For the text-containing cell, return its midpoint in [X, Y] coordinate format. 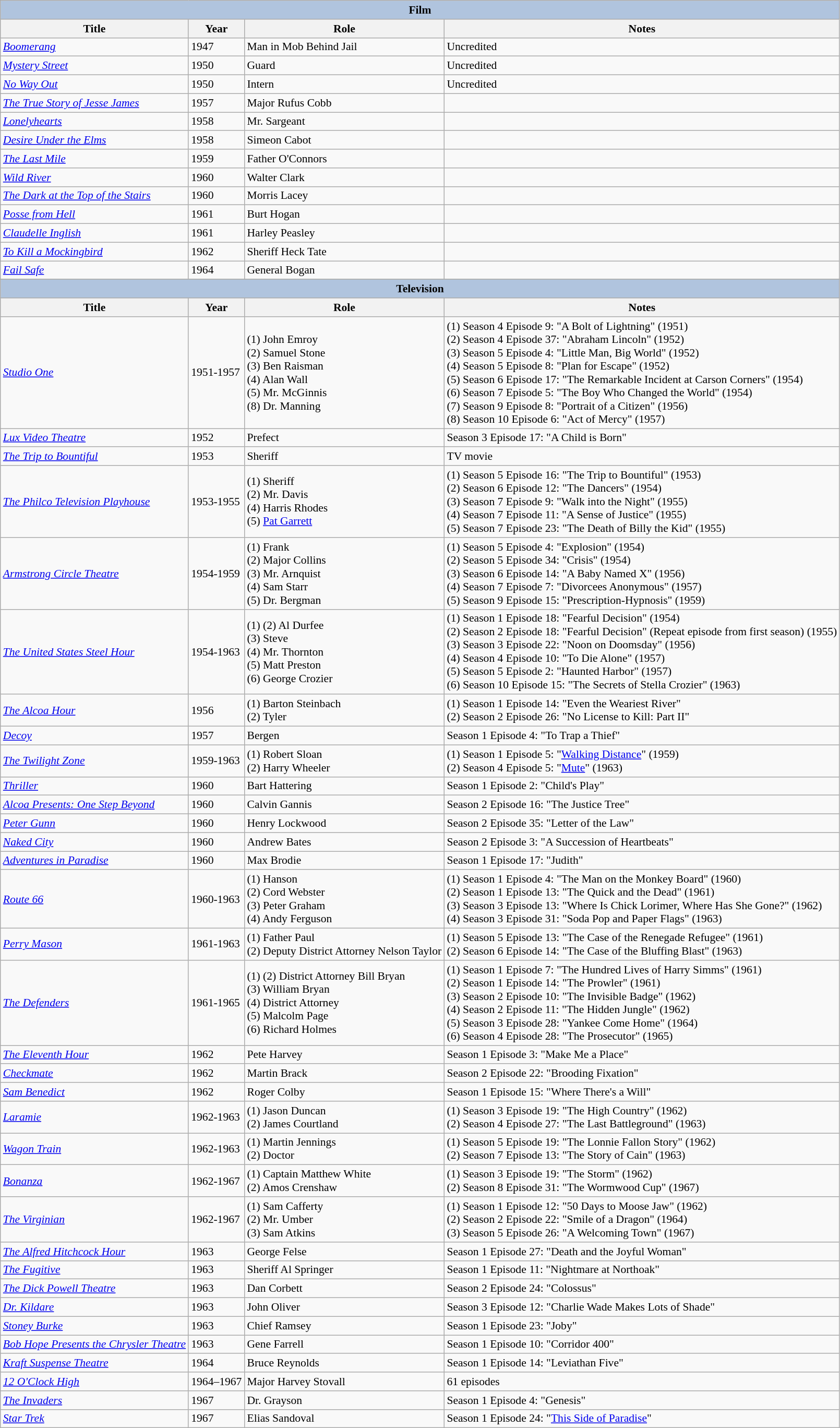
Calvin Gannis [344, 805]
Andrew Bates [344, 842]
Dr. Kildare [94, 1307]
Perry Mason [94, 945]
Star Trek [94, 1419]
Season 2 Episode 16: "The Justice Tree" [642, 805]
1953 [216, 457]
The Defenders [94, 1003]
1954-1963 [216, 651]
The True Story of Jesse James [94, 103]
Chief Ramsey [344, 1326]
Bart Hattering [344, 786]
Bob Hope Presents the Chrysler Theatre [94, 1344]
Season 2 Episode 35: "Letter of the Law" [642, 824]
The Fugitive [94, 1270]
General Bogan [344, 270]
Mystery Street [94, 66]
The Trip to Bountiful [94, 457]
Burt Hogan [344, 215]
Claudelle Inglish [94, 233]
Mr. Sargeant [344, 122]
Prefect [344, 438]
Season 1 Episode 11: "Nightmare at Northoak" [642, 1270]
(1) Robert Sloan(2) Harry Wheeler [344, 761]
Elias Sandoval [344, 1419]
Stoney Burke [94, 1326]
Route 66 [94, 899]
The Alcoa Hour [94, 711]
Film [421, 10]
Father O'Connors [344, 159]
Morris Lacey [344, 196]
(1) Sam Cafferty(2) Mr. Umber(3) Sam Atkins [344, 1219]
Naked City [94, 842]
Martin Brack [344, 1074]
Harley Peasley [344, 233]
Season 2 Episode 22: "Brooding Fixation" [642, 1074]
Guard [344, 66]
(1) Martin Jennings(2) Doctor [344, 1149]
Season 1 Episode 3: "Make Me a Place" [642, 1055]
Laramie [94, 1117]
Season 1 Episode 4: "Genesis" [642, 1400]
1951-1957 [216, 373]
Major Rufus Cobb [344, 103]
Bergen [344, 736]
1956 [216, 711]
Lux Video Theatre [94, 438]
1961-1963 [216, 945]
(1) (2) District Attorney Bill Bryan(3) William Bryan(4) District Attorney(5) Malcolm Page(6) Richard Holmes [344, 1003]
(1) Barton Steinbach(2) Tyler [344, 711]
(1) (2) Al Durfee(3) Steve(4) Mr. Thornton(5) Matt Preston(6) George Crozier [344, 651]
Bonanza [94, 1181]
Gene Farrell [344, 1344]
(1) Season 1 Episode 14: "Even the Weariest River"(2) Season 2 Episode 26: "No License to Kill: Part II" [642, 711]
The United States Steel Hour [94, 651]
Lonelyhearts [94, 122]
Studio One [94, 373]
Desire Under the Elms [94, 140]
Dan Corbett [344, 1289]
(1) Season 5 Episode 19: "The Lonnie Fallon Story" (1962)(2) Season 7 Episode 13: "The Story of Cain" (1963) [642, 1149]
Boomerang [94, 47]
(1) Hanson(2) Cord Webster(3) Peter Graham(4) Andy Ferguson [344, 899]
The Dick Powell Theatre [94, 1289]
Season 3 Episode 17: "A Child is Born" [642, 438]
Decoy [94, 736]
(1) Father Paul(2) Deputy District Attorney Nelson Taylor [344, 945]
1952 [216, 438]
The Invaders [94, 1400]
Man in Mob Behind Jail [344, 47]
Adventures in Paradise [94, 861]
The Alfred Hitchcock Hour [94, 1252]
The Dark at the Top of the Stairs [94, 196]
Dr. Grayson [344, 1400]
(1) Captain Matthew White(2) Amos Crenshaw [344, 1181]
Pete Harvey [344, 1055]
1959 [216, 159]
Season 1 Episode 2: "Child's Play" [642, 786]
The Eleventh Hour [94, 1055]
Kraft Suspense Theatre [94, 1363]
Henry Lockwood [344, 824]
Roger Colby [344, 1092]
The Twilight Zone [94, 761]
(1) John Emroy(2) Samuel Stone(3) Ben Raisman(4) Alan Wall(5) Mr. McGinnis(8) Dr. Manning [344, 373]
(1) Sheriff(2) Mr. Davis(4) Harris Rhodes(5) Pat Garrett [344, 502]
(1) Frank(2) Major Collins(3) Mr. Arnquist(4) Sam Starr(5) Dr. Bergman [344, 574]
1947 [216, 47]
Simeon Cabot [344, 140]
No Way Out [94, 85]
Alcoa Presents: One Step Beyond [94, 805]
Bruce Reynolds [344, 1363]
Season 1 Episode 10: "Corridor 400" [642, 1344]
Sam Benedict [94, 1092]
(1) Season 3 Episode 19: "The Storm" (1962)(2) Season 8 Episode 31: "The Wormwood Cup" (1967) [642, 1181]
Posse from Hell [94, 215]
Season 2 Episode 3: "A Succession of Heartbeats" [642, 842]
Walter Clark [344, 177]
12 O'Clock High [94, 1382]
61 episodes [642, 1382]
Wild River [94, 177]
Intern [344, 85]
Sheriff Al Springer [344, 1270]
To Kill a Mockingbird [94, 252]
Major Harvey Stovall [344, 1382]
Season 1 Episode 17: "Judith" [642, 861]
Max Brodie [344, 861]
The Virginian [94, 1219]
Television [421, 289]
Season 1 Episode 15: "Where There's a Will" [642, 1092]
1961-1965 [216, 1003]
(1) Season 5 Episode 13: "The Case of the Renegade Refugee" (1961)(2) Season 6 Episode 14: "The Case of the Bluffing Blast" (1963) [642, 945]
Season 1 Episode 23: "Joby" [642, 1326]
1953-1955 [216, 502]
Sheriff Heck Tate [344, 252]
1959-1963 [216, 761]
Season 1 Episode 14: "Leviathan Five" [642, 1363]
Season 1 Episode 27: "Death and the Joyful Woman" [642, 1252]
Armstrong Circle Theatre [94, 574]
1960-1963 [216, 899]
Thriller [94, 786]
Peter Gunn [94, 824]
Sheriff [344, 457]
(1) Jason Duncan(2) James Courtland [344, 1117]
The Philco Television Playhouse [94, 502]
George Felse [344, 1252]
Season 2 Episode 24: "Colossus" [642, 1289]
The Last Mile [94, 159]
1964–1967 [216, 1382]
John Oliver [344, 1307]
Season 3 Episode 12: "Charlie Wade Makes Lots of Shade" [642, 1307]
1954-1959 [216, 574]
TV movie [642, 457]
Checkmate [94, 1074]
Wagon Train [94, 1149]
(1) Season 1 Episode 5: "Walking Distance" (1959)(2) Season 4 Episode 5: "Mute" (1963) [642, 761]
(1) Season 3 Episode 19: "The High Country" (1962)(2) Season 4 Episode 27: "The Last Battleground" (1963) [642, 1117]
Season 1 Episode 4: "To Trap a Thief" [642, 736]
Fail Safe [94, 270]
Season 1 Episode 24: "This Side of Paradise" [642, 1419]
